Identify which cell holds the provided text, then report its [X, Y] central coordinate. 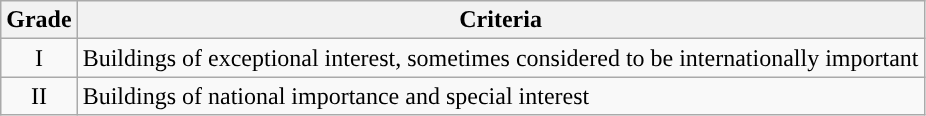
Grade [39, 20]
II [39, 96]
Buildings of national importance and special interest [500, 96]
Criteria [500, 20]
I [39, 58]
Buildings of exceptional interest, sometimes considered to be internationally important [500, 58]
